Scan for the cell matching the given text and deliver its [X, Y] coordinate at center. 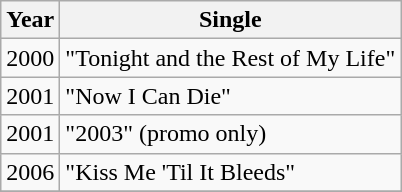
2000 [30, 58]
Year [30, 20]
"2003" (promo only) [230, 134]
"Tonight and the Rest of My Life" [230, 58]
"Now I Can Die" [230, 96]
"Kiss Me 'Til It Bleeds" [230, 172]
Single [230, 20]
2006 [30, 172]
